Output the [x, y] coordinate of the center of the cell containing the given text.  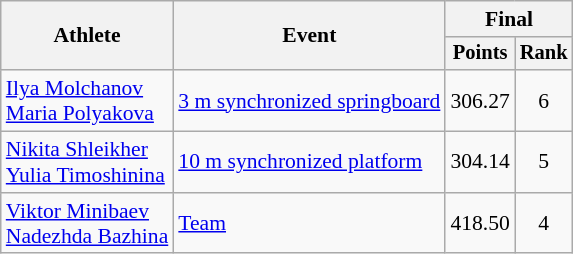
306.27 [480, 100]
Team [309, 224]
5 [544, 162]
Viktor MinibaevNadezhda Bazhina [88, 224]
Rank [544, 54]
Final [508, 19]
10 m synchronized platform [309, 162]
304.14 [480, 162]
Ilya MolchanovMaria Polyakova [88, 100]
Nikita ShleikherYulia Timoshinina [88, 162]
Athlete [88, 36]
418.50 [480, 224]
Event [309, 36]
6 [544, 100]
4 [544, 224]
Points [480, 54]
3 m synchronized springboard [309, 100]
